Determine the [x, y] coordinate at the center of the cell enclosing the given text.  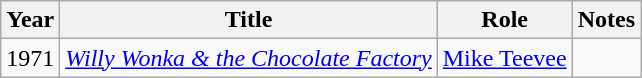
Title [248, 20]
1971 [30, 58]
Willy Wonka & the Chocolate Factory [248, 58]
Role [504, 20]
Notes [606, 20]
Mike Teevee [504, 58]
Year [30, 20]
